Output the [X, Y] coordinate of the center of the cell containing the given text.  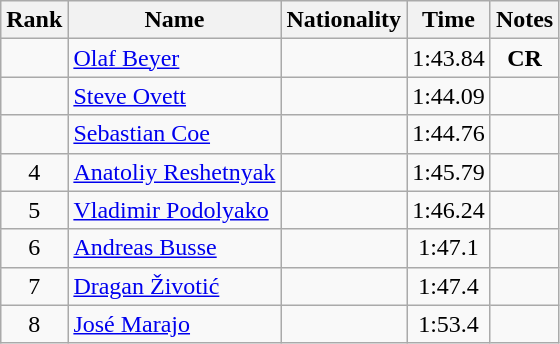
1:53.4 [449, 324]
1:43.84 [449, 58]
1:47.1 [449, 248]
1:45.79 [449, 172]
Steve Ovett [174, 96]
Anatoliy Reshetnyak [174, 172]
1:44.76 [449, 134]
José Marajo [174, 324]
Andreas Busse [174, 248]
7 [34, 286]
1:47.4 [449, 286]
Time [449, 20]
4 [34, 172]
6 [34, 248]
Notes [524, 20]
Rank [34, 20]
CR [524, 58]
Sebastian Coe [174, 134]
8 [34, 324]
Name [174, 20]
Dragan Životić [174, 286]
1:44.09 [449, 96]
Vladimir Podolyako [174, 210]
1:46.24 [449, 210]
5 [34, 210]
Nationality [344, 20]
Olaf Beyer [174, 58]
